Output the (x, y) coordinate of the center of the cell containing the given text.  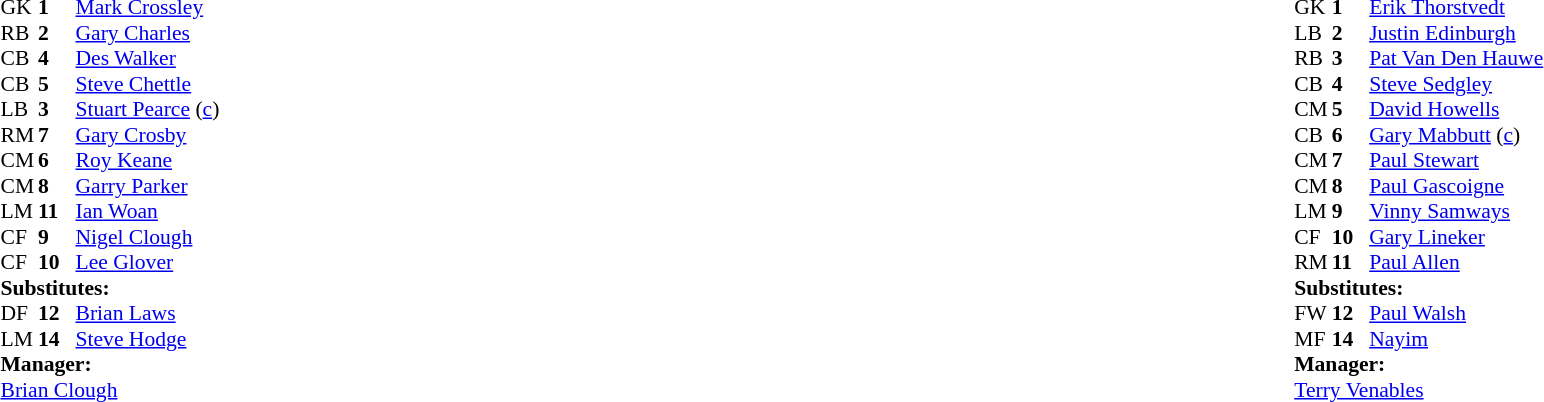
Steve Chettle (148, 84)
David Howells (1456, 109)
Steve Hodge (148, 339)
DF (19, 313)
Paul Allen (1456, 263)
Stuart Pearce (c) (148, 109)
Roy Keane (148, 161)
Justin Edinburgh (1456, 33)
Nayim (1456, 339)
Ian Woan (148, 211)
Gary Mabbutt (c) (1456, 135)
Paul Stewart (1456, 161)
Des Walker (148, 59)
Paul Walsh (1456, 313)
Lee Glover (148, 263)
Gary Lineker (1456, 237)
Vinny Samways (1456, 211)
FW (1313, 313)
MF (1313, 339)
Steve Sedgley (1456, 84)
Nigel Clough (148, 237)
Brian Laws (148, 313)
Gary Charles (148, 33)
Pat Van Den Hauwe (1456, 59)
Paul Gascoigne (1456, 186)
Garry Parker (148, 186)
Gary Crosby (148, 135)
